Identify which cell holds the provided text, then report its [X, Y] central coordinate. 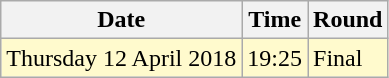
Date [122, 20]
Final [348, 58]
Round [348, 20]
Time [275, 20]
Thursday 12 April 2018 [122, 58]
19:25 [275, 58]
